Output the [X, Y] coordinate of the center of the cell containing the given text.  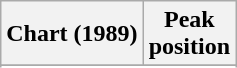
Chart (1989) [72, 34]
Peakposition [189, 34]
